Extract the [X, Y] coordinate from the center of the cell holding the provided text.  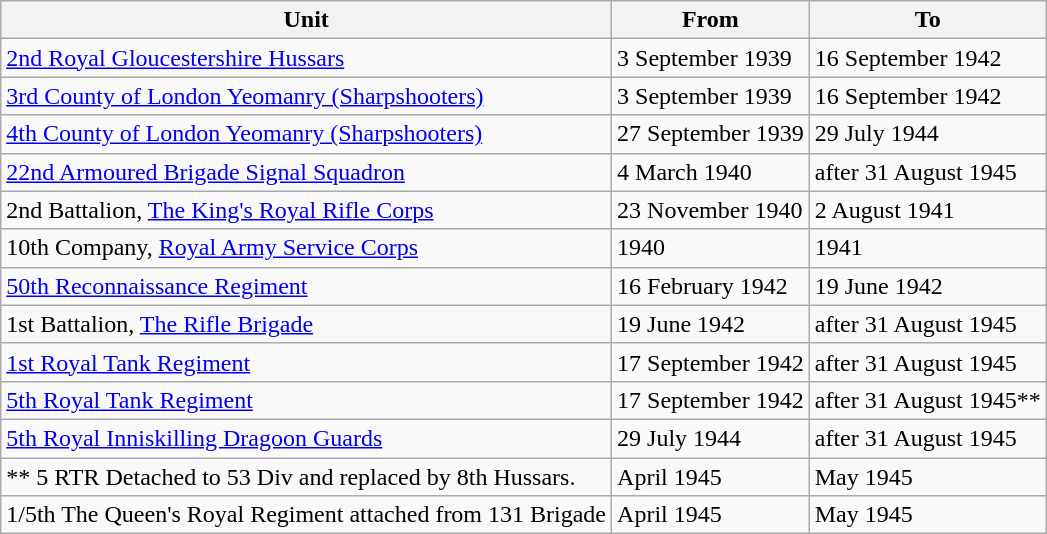
27 September 1939 [711, 134]
22nd Armoured Brigade Signal Squadron [306, 172]
1st Battalion, The Rifle Brigade [306, 324]
Unit [306, 20]
From [711, 20]
1940 [711, 248]
4th County of London Yeomanry (Sharpshooters) [306, 134]
1/5th The Queen's Royal Regiment attached from 131 Brigade [306, 515]
2 August 1941 [928, 210]
3rd County of London Yeomanry (Sharpshooters) [306, 96]
5th Royal Inniskilling Dragoon Guards [306, 438]
16 February 1942 [711, 286]
after 31 August 1945** [928, 400]
** 5 RTR Detached to 53 Div and replaced by 8th Hussars. [306, 477]
23 November 1940 [711, 210]
4 March 1940 [711, 172]
To [928, 20]
1st Royal Tank Regiment [306, 362]
10th Company, Royal Army Service Corps [306, 248]
2nd Battalion, The King's Royal Rifle Corps [306, 210]
50th Reconnaissance Regiment [306, 286]
5th Royal Tank Regiment [306, 400]
1941 [928, 248]
2nd Royal Gloucestershire Hussars [306, 58]
